Capture the cell that displays the provided text and extract its (x, y) central coordinate. 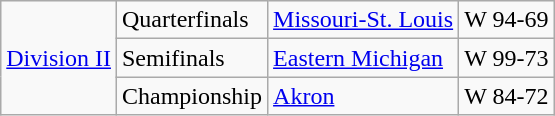
W 84-72 (506, 96)
Missouri-St. Louis (364, 20)
W 94-69 (506, 20)
Akron (364, 96)
Quarterfinals (192, 20)
Division II (59, 58)
Eastern Michigan (364, 58)
W 99-73 (506, 58)
Semifinals (192, 58)
Championship (192, 96)
